Locate the cell with the specified text and output its (X, Y) center coordinate. 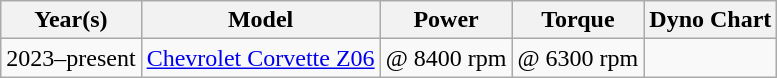
Power (446, 20)
Torque (578, 20)
Model (260, 20)
2023–present (71, 58)
@ 6300 rpm (578, 58)
Dyno Chart (710, 20)
@ 8400 rpm (446, 58)
Chevrolet Corvette Z06 (260, 58)
Year(s) (71, 20)
